Search for the cell housing the specified text and yield its [X, Y] center coordinate. 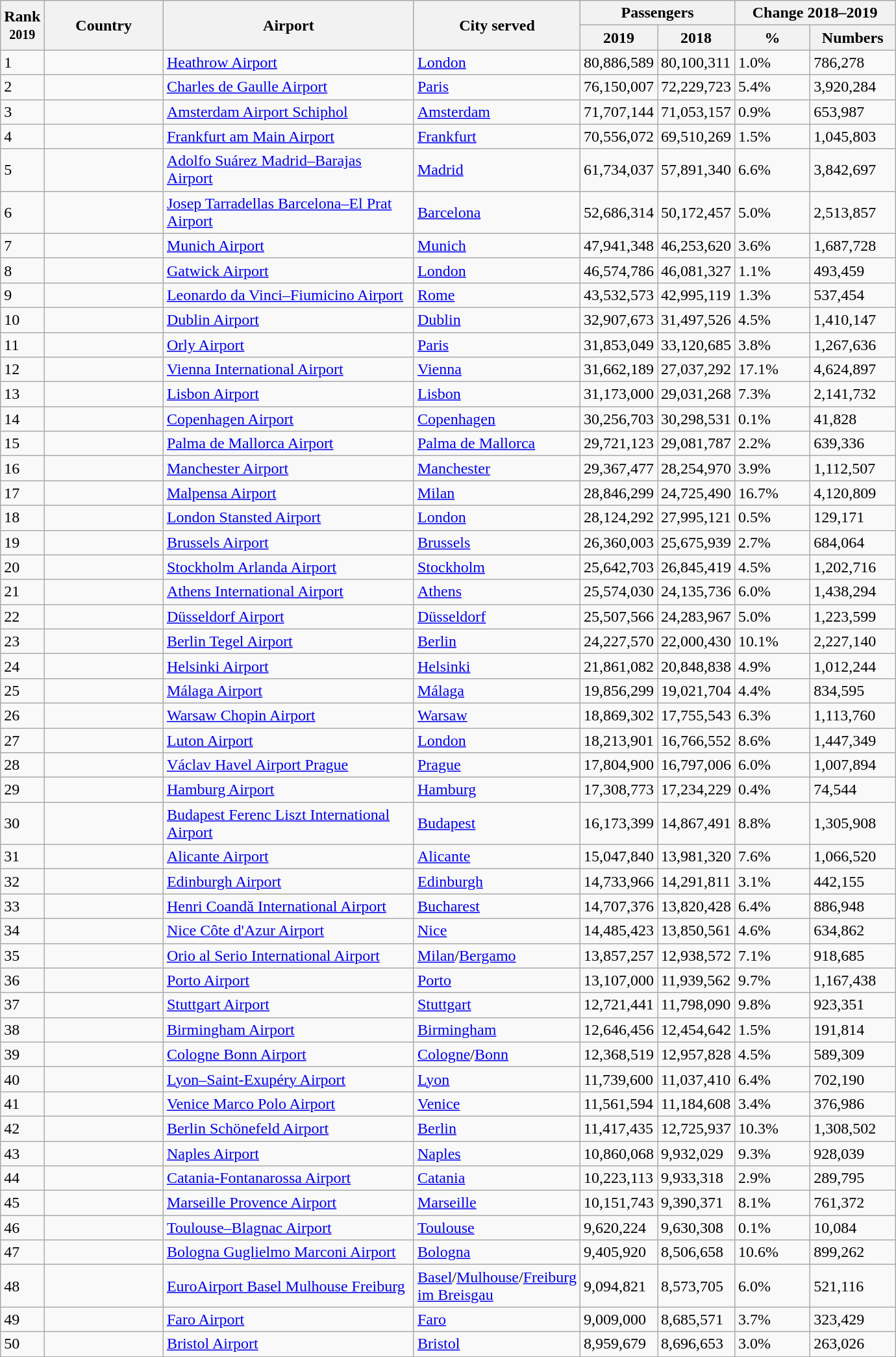
Dublin [497, 320]
70,556,072 [618, 136]
Frankfurt am Main Airport [288, 136]
% [773, 38]
4.9% [773, 666]
263,026 [853, 1344]
9,933,318 [696, 1178]
1,202,716 [853, 567]
0.9% [773, 112]
786,278 [853, 62]
11,561,594 [618, 1104]
11,739,600 [618, 1079]
2,141,732 [853, 394]
27 [22, 740]
493,459 [853, 270]
Bologna Guglielmo Marconi Airport [288, 1252]
Passengers [657, 13]
13,820,428 [696, 906]
10.3% [773, 1128]
4.4% [773, 691]
13,857,257 [618, 956]
19,856,299 [618, 691]
17.1% [773, 370]
5.4% [773, 87]
1,007,894 [853, 765]
Dublin Airport [288, 320]
22 [22, 616]
8,685,571 [696, 1319]
537,454 [853, 295]
Orly Airport [288, 345]
26 [22, 715]
17,804,900 [618, 765]
34 [22, 931]
1,066,520 [853, 857]
12 [22, 370]
Munich [497, 246]
Birmingham [497, 1030]
Heathrow Airport [288, 62]
3.7% [773, 1319]
1,308,502 [853, 1128]
28,254,970 [696, 468]
13,850,561 [696, 931]
3.6% [773, 246]
Luton Airport [288, 740]
Marseille [497, 1203]
33,120,685 [696, 345]
Numbers [853, 38]
Change 2018–2019 [815, 13]
46,574,786 [618, 270]
9,405,920 [618, 1252]
918,685 [853, 956]
Alicante [497, 857]
8,573,705 [696, 1286]
16,173,399 [618, 824]
Manchester [497, 468]
376,986 [853, 1104]
2 [22, 87]
Henri Coandă International Airport [288, 906]
7 [22, 246]
Nice Côte d'Azur Airport [288, 931]
Naples Airport [288, 1153]
Toulouse [497, 1228]
1 [22, 62]
8,506,658 [696, 1252]
9,620,224 [618, 1228]
886,948 [853, 906]
28,124,292 [618, 518]
71,707,144 [618, 112]
Country [104, 25]
Rome [497, 295]
8,959,679 [618, 1344]
Lyon [497, 1079]
Stockholm Arlanda Airport [288, 567]
Amsterdam Airport Schiphol [288, 112]
11,184,608 [696, 1104]
9.7% [773, 980]
30,256,703 [618, 419]
Bristol [497, 1344]
323,429 [853, 1319]
Airport [288, 25]
71,053,157 [696, 112]
1,113,760 [853, 715]
Warsaw [497, 715]
25 [22, 691]
9.3% [773, 1153]
1,012,244 [853, 666]
3.1% [773, 881]
Josep Tarradellas Barcelona–El Prat Airport [288, 212]
9.8% [773, 1005]
191,814 [853, 1030]
39 [22, 1054]
Edinburgh Airport [288, 881]
Naples [497, 1153]
521,116 [853, 1286]
Alicante Airport [288, 857]
14 [22, 419]
41 [22, 1104]
8,696,653 [696, 1344]
Catania-Fontanarossa Airport [288, 1178]
80,100,311 [696, 62]
Faro Airport [288, 1319]
Helsinki [497, 666]
61,734,037 [618, 170]
9,932,029 [696, 1153]
18,213,901 [618, 740]
Málaga [497, 691]
1,687,728 [853, 246]
Berlin Tegel Airport [288, 641]
17 [22, 493]
Brussels [497, 542]
2.7% [773, 542]
Málaga Airport [288, 691]
Malpensa Airport [288, 493]
7.6% [773, 857]
3.9% [773, 468]
76,150,007 [618, 87]
10.6% [773, 1252]
2,227,140 [853, 641]
27,995,121 [696, 518]
14,867,491 [696, 824]
18,869,302 [618, 715]
72,229,723 [696, 87]
Orio al Serio International Airport [288, 956]
1,438,294 [853, 592]
Bristol Airport [288, 1344]
10,084 [853, 1228]
12,721,441 [618, 1005]
32 [22, 881]
12,957,828 [696, 1054]
EuroAirport Basel Mulhouse Freiburg [288, 1286]
17,308,773 [618, 790]
12,454,642 [696, 1030]
684,064 [853, 542]
Václav Havel Airport Prague [288, 765]
Prague [497, 765]
8 [22, 270]
Barcelona [497, 212]
Berlin Schönefeld Airport [288, 1128]
21 [22, 592]
11,939,562 [696, 980]
3.8% [773, 345]
4.6% [773, 931]
639,336 [853, 444]
16 [22, 468]
Faro [497, 1319]
653,987 [853, 112]
16.7% [773, 493]
14,707,376 [618, 906]
29 [22, 790]
7.1% [773, 956]
30,298,531 [696, 419]
Toulouse–Blagnac Airport [288, 1228]
5 [22, 170]
25,507,566 [618, 616]
1.3% [773, 295]
31,662,189 [618, 370]
24,227,570 [618, 641]
Hamburg Airport [288, 790]
Lisbon Airport [288, 394]
1,447,349 [853, 740]
45 [22, 1203]
10,223,113 [618, 1178]
31,173,000 [618, 394]
2.9% [773, 1178]
13 [22, 394]
13,981,320 [696, 857]
London Stansted Airport [288, 518]
Stuttgart [497, 1005]
13,107,000 [618, 980]
30 [22, 824]
29,721,123 [618, 444]
43,532,573 [618, 295]
4,120,809 [853, 493]
11,037,410 [696, 1079]
129,171 [853, 518]
50,172,457 [696, 212]
40 [22, 1079]
48 [22, 1286]
9,630,308 [696, 1228]
Venice [497, 1104]
14,291,811 [696, 881]
24,725,490 [696, 493]
1,112,507 [853, 468]
9,390,371 [696, 1203]
31,853,049 [618, 345]
44 [22, 1178]
46,253,620 [696, 246]
21,861,082 [618, 666]
18 [22, 518]
80,886,589 [618, 62]
9,009,000 [618, 1319]
Madrid [497, 170]
12,368,519 [618, 1054]
10.1% [773, 641]
Budapest Ferenc Liszt International Airport [288, 824]
1.0% [773, 62]
Gatwick Airport [288, 270]
17,234,229 [696, 790]
15 [22, 444]
Helsinki Airport [288, 666]
Stockholm [497, 567]
Cologne Bonn Airport [288, 1054]
3.0% [773, 1344]
Amsterdam [497, 112]
35 [22, 956]
923,351 [853, 1005]
Palma de Mallorca Airport [288, 444]
1,410,147 [853, 320]
Venice Marco Polo Airport [288, 1104]
24 [22, 666]
26,845,419 [696, 567]
Marseille Provence Airport [288, 1203]
19 [22, 542]
702,190 [853, 1079]
16,797,006 [696, 765]
Birmingham Airport [288, 1030]
Düsseldorf [497, 616]
Copenhagen Airport [288, 419]
25,675,939 [696, 542]
1,167,438 [853, 980]
2.2% [773, 444]
1,045,803 [853, 136]
Milan/Bergamo [497, 956]
Cologne/Bonn [497, 1054]
25,642,703 [618, 567]
20,848,838 [696, 666]
6.6% [773, 170]
Rank2019 [22, 25]
22,000,430 [696, 641]
Athens International Airport [288, 592]
10,151,743 [618, 1203]
6 [22, 212]
42 [22, 1128]
2,513,857 [853, 212]
Bucharest [497, 906]
33 [22, 906]
Hamburg [497, 790]
15,047,840 [618, 857]
14,485,423 [618, 931]
Vienna International Airport [288, 370]
9,094,821 [618, 1286]
899,262 [853, 1252]
16,766,552 [696, 740]
City served [497, 25]
31,497,526 [696, 320]
14,733,966 [618, 881]
Adolfo Suárez Madrid–Barajas Airport [288, 170]
74,544 [853, 790]
42,995,119 [696, 295]
1,223,599 [853, 616]
52,686,314 [618, 212]
Basel/Mulhouse/Freiburg im Breisgau [497, 1286]
37 [22, 1005]
Manchester Airport [288, 468]
11,798,090 [696, 1005]
31 [22, 857]
10,860,068 [618, 1153]
Warsaw Chopin Airport [288, 715]
3 [22, 112]
Düsseldorf Airport [288, 616]
8.1% [773, 1203]
Milan [497, 493]
0.5% [773, 518]
4,624,897 [853, 370]
12,646,456 [618, 1030]
834,595 [853, 691]
3,920,284 [853, 87]
4 [22, 136]
2018 [696, 38]
Catania [497, 1178]
1.1% [773, 270]
9 [22, 295]
Nice [497, 931]
289,795 [853, 1178]
Lyon–Saint-Exupéry Airport [288, 1079]
50 [22, 1344]
Brussels Airport [288, 542]
24,135,736 [696, 592]
3.4% [773, 1104]
761,372 [853, 1203]
17,755,543 [696, 715]
Copenhagen [497, 419]
Vienna [497, 370]
6.3% [773, 715]
46 [22, 1228]
442,155 [853, 881]
589,309 [853, 1054]
26,360,003 [618, 542]
0.4% [773, 790]
634,862 [853, 931]
Edinburgh [497, 881]
11 [22, 345]
Lisbon [497, 394]
7.3% [773, 394]
8.8% [773, 824]
Athens [497, 592]
928,039 [853, 1153]
Leonardo da Vinci–Fiumicino Airport [288, 295]
Budapest [497, 824]
24,283,967 [696, 616]
57,891,340 [696, 170]
Palma de Mallorca [497, 444]
8.6% [773, 740]
Bologna [497, 1252]
3,842,697 [853, 170]
Stuttgart Airport [288, 1005]
43 [22, 1153]
Porto Airport [288, 980]
49 [22, 1319]
47,941,348 [618, 246]
19,021,704 [696, 691]
41,828 [853, 419]
25,574,030 [618, 592]
Frankfurt [497, 136]
46,081,327 [696, 270]
12,938,572 [696, 956]
28,846,299 [618, 493]
29,031,268 [696, 394]
36 [22, 980]
1,305,908 [853, 824]
23 [22, 641]
Porto [497, 980]
10 [22, 320]
Munich Airport [288, 246]
2019 [618, 38]
12,725,937 [696, 1128]
Charles de Gaulle Airport [288, 87]
1,267,636 [853, 345]
20 [22, 567]
29,367,477 [618, 468]
28 [22, 765]
47 [22, 1252]
69,510,269 [696, 136]
38 [22, 1030]
29,081,787 [696, 444]
32,907,673 [618, 320]
27,037,292 [696, 370]
11,417,435 [618, 1128]
